Extract the (X, Y) coordinate from the center of the cell holding the provided text.  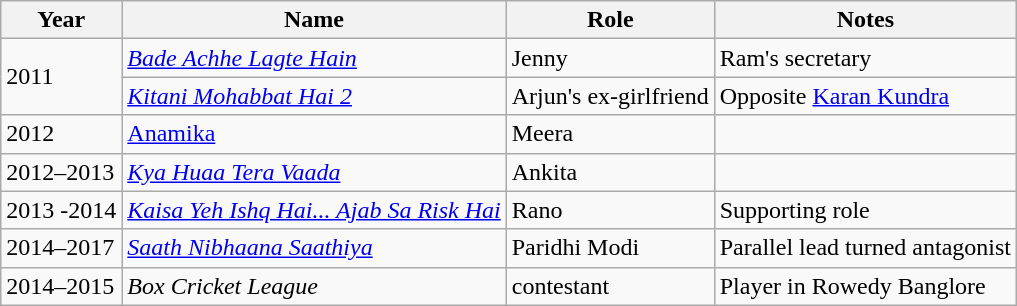
Saath Nibhaana Saathiya (314, 248)
Anamika (314, 134)
Parallel lead turned antagonist (865, 248)
Opposite Karan Kundra (865, 96)
Paridhi Modi (610, 248)
2014–2015 (62, 286)
Kitani Mohabbat Hai 2 (314, 96)
Meera (610, 134)
Year (62, 20)
2014–2017 (62, 248)
2012–2013 (62, 172)
Ram's secretary (865, 58)
contestant (610, 286)
Notes (865, 20)
2012 (62, 134)
Role (610, 20)
Bade Achhe Lagte Hain (314, 58)
Kaisa Yeh Ishq Hai... Ajab Sa Risk Hai (314, 210)
Ankita (610, 172)
Kya Huaa Tera Vaada (314, 172)
2013 -2014 (62, 210)
Supporting role (865, 210)
Player in Rowedy Banglore (865, 286)
Box Cricket League (314, 286)
Rano (610, 210)
Arjun's ex-girlfriend (610, 96)
Jenny (610, 58)
Name (314, 20)
2011 (62, 77)
